Locate the cell with the specified text and output its (x, y) center coordinate. 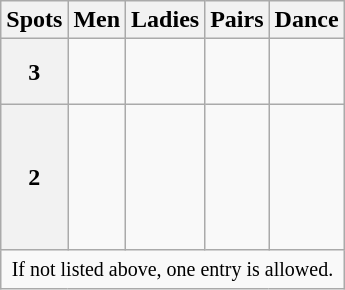
Men (97, 20)
Dance (306, 20)
Pairs (237, 20)
Spots (34, 20)
2 (34, 177)
3 (34, 72)
If not listed above, one entry is allowed. (172, 269)
Ladies (166, 20)
